Return the [x, y] coordinate for the center point of the cell that contains the specified text.  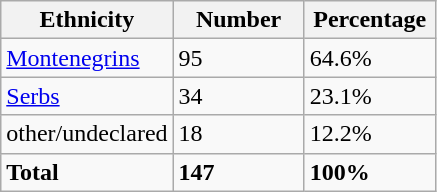
other/undeclared [87, 134]
Percentage [370, 20]
12.2% [370, 134]
Number [238, 20]
95 [238, 58]
34 [238, 96]
Ethnicity [87, 20]
Montenegrins [87, 58]
64.6% [370, 58]
Serbs [87, 96]
23.1% [370, 96]
147 [238, 172]
18 [238, 134]
Total [87, 172]
100% [370, 172]
